Provide the [x, y] coordinate of the cell's center where the given text is located.  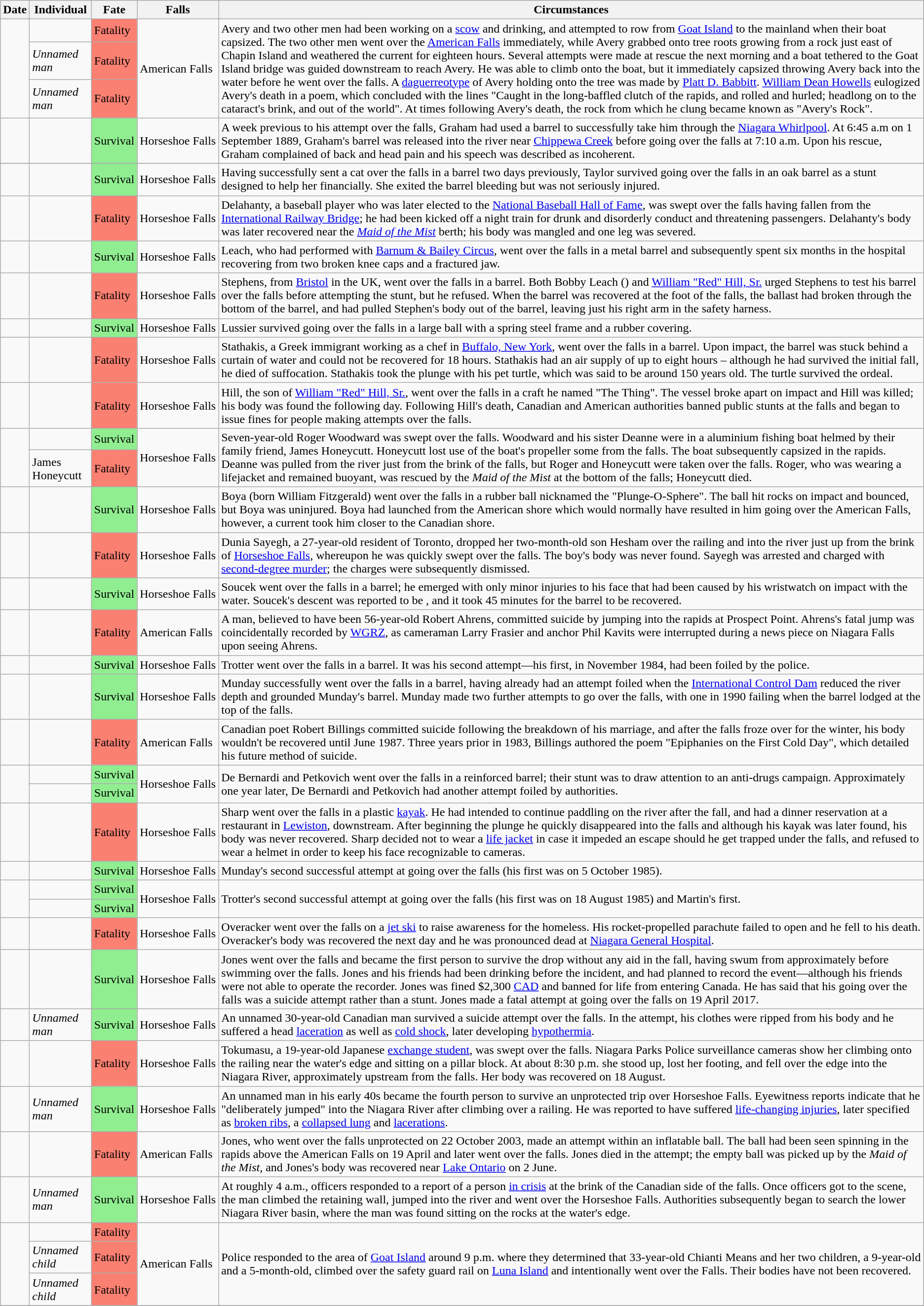
James Honeycutt [60, 468]
Circumstances [572, 10]
Date [15, 10]
Munday's second successful attempt at going over the falls (his first was on 5 October 1985). [572, 871]
Trotter's second successful attempt at going over the falls (his first was on 18 August 1985) and Martin's first. [572, 899]
Trotter went over the falls in a barrel. It was his second attempt—his first, in November 1984, had been foiled by the police. [572, 665]
Lussier survived going over the falls in a large ball with a spring steel frame and a rubber covering. [572, 328]
Individual [60, 10]
Fate [114, 10]
Falls [178, 10]
